Return [x, y] of the center of cell containing provided text 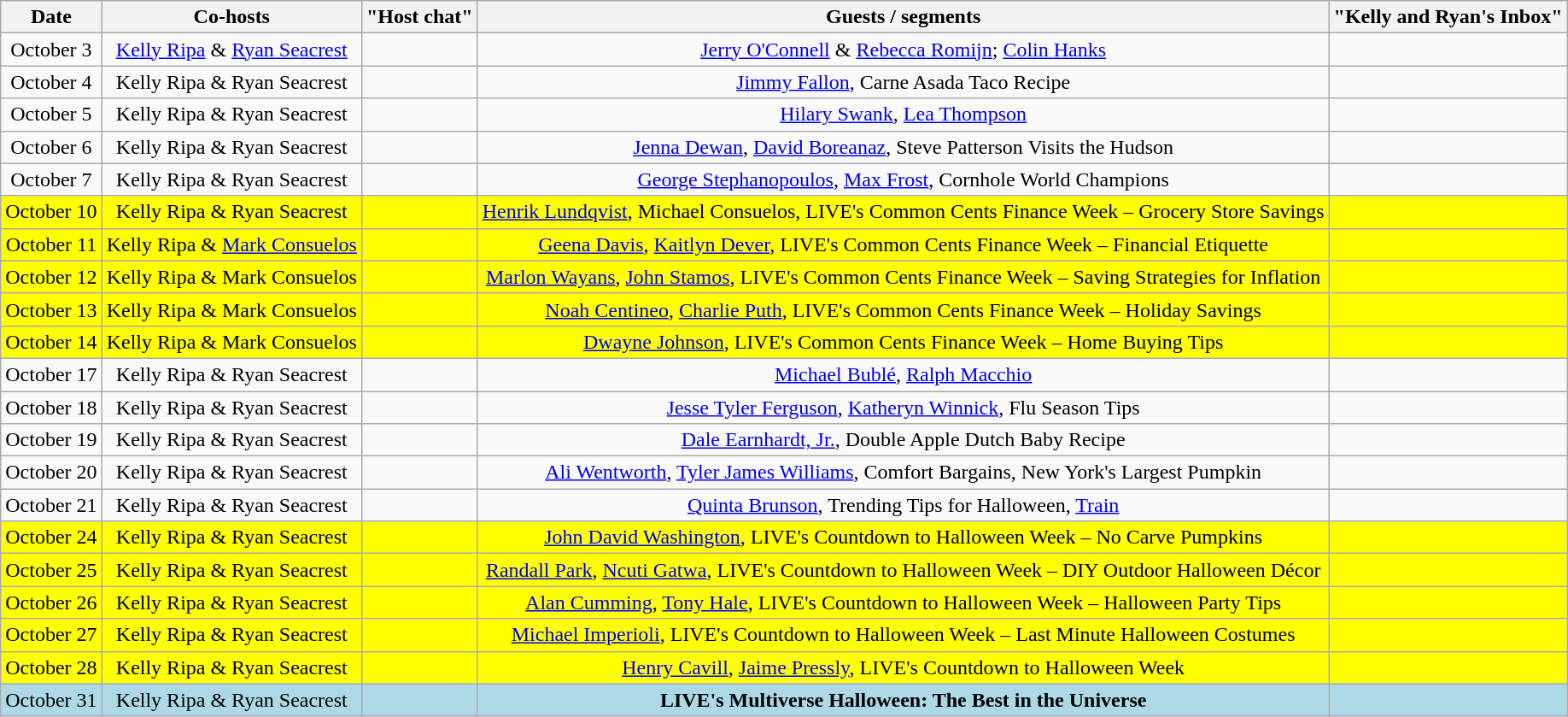
Quinta Brunson, Trending Tips for Halloween, Train [904, 505]
October 5 [51, 115]
October 12 [51, 277]
October 10 [51, 212]
Henrik Lundqvist, Michael Consuelos, LIVE's Common Cents Finance Week – Grocery Store Savings [904, 212]
October 24 [51, 538]
Dwayne Johnson, LIVE's Common Cents Finance Week – Home Buying Tips [904, 342]
October 19 [51, 440]
"Host chat" [419, 17]
October 7 [51, 179]
Jerry O'Connell & Rebecca Romijn; Colin Hanks [904, 50]
Jenna Dewan, David Boreanaz, Steve Patterson Visits the Hudson [904, 147]
October 17 [51, 374]
October 6 [51, 147]
Co-hosts [231, 17]
October 25 [51, 570]
John David Washington, LIVE's Countdown to Halloween Week – No Carve Pumpkins [904, 538]
Michael Imperioli, LIVE's Countdown to Halloween Week – Last Minute Halloween Costumes [904, 635]
Marlon Wayans, John Stamos, LIVE's Common Cents Finance Week – Saving Strategies for Inflation [904, 277]
Randall Park, Ncuti Gatwa, LIVE's Countdown to Halloween Week – DIY Outdoor Halloween Décor [904, 570]
October 11 [51, 244]
October 31 [51, 700]
Henry Cavill, Jaime Pressly, LIVE's Countdown to Halloween Week [904, 667]
October 3 [51, 50]
George Stephanopoulos, Max Frost, Cornhole World Champions [904, 179]
Hilary Swank, Lea Thompson [904, 115]
Geena Davis, Kaitlyn Dever, LIVE's Common Cents Finance Week – Financial Etiquette [904, 244]
October 4 [51, 82]
October 27 [51, 635]
Alan Cumming, Tony Hale, LIVE's Countdown to Halloween Week – Halloween Party Tips [904, 602]
Jesse Tyler Ferguson, Katheryn Winnick, Flu Season Tips [904, 408]
October 13 [51, 309]
Guests / segments [904, 17]
October 18 [51, 408]
"Kelly and Ryan's Inbox" [1448, 17]
Michael Bublé, Ralph Macchio [904, 374]
LIVE's Multiverse Halloween: The Best in the Universe [904, 700]
October 28 [51, 667]
October 21 [51, 505]
October 26 [51, 602]
Dale Earnhardt, Jr., Double Apple Dutch Baby Recipe [904, 440]
Ali Wentworth, Tyler James Williams, Comfort Bargains, New York's Largest Pumpkin [904, 473]
October 14 [51, 342]
Noah Centineo, Charlie Puth, LIVE's Common Cents Finance Week – Holiday Savings [904, 309]
October 20 [51, 473]
Date [51, 17]
Jimmy Fallon, Carne Asada Taco Recipe [904, 82]
